Identify which cell holds the provided text, then report its (X, Y) central coordinate. 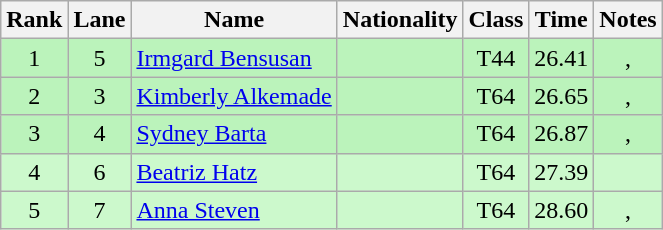
7 (100, 210)
26.41 (562, 58)
27.39 (562, 172)
Class (496, 20)
6 (100, 172)
Kimberly Alkemade (234, 96)
28.60 (562, 210)
26.65 (562, 96)
2 (34, 96)
Beatriz Hatz (234, 172)
Anna Steven (234, 210)
Name (234, 20)
Nationality (400, 20)
T44 (496, 58)
Irmgard Bensusan (234, 58)
Sydney Barta (234, 134)
26.87 (562, 134)
1 (34, 58)
Rank (34, 20)
Time (562, 20)
Lane (100, 20)
Notes (628, 20)
